Pinpoint the cell where the given text exists, returning its (X, Y) midpoint coordinate. 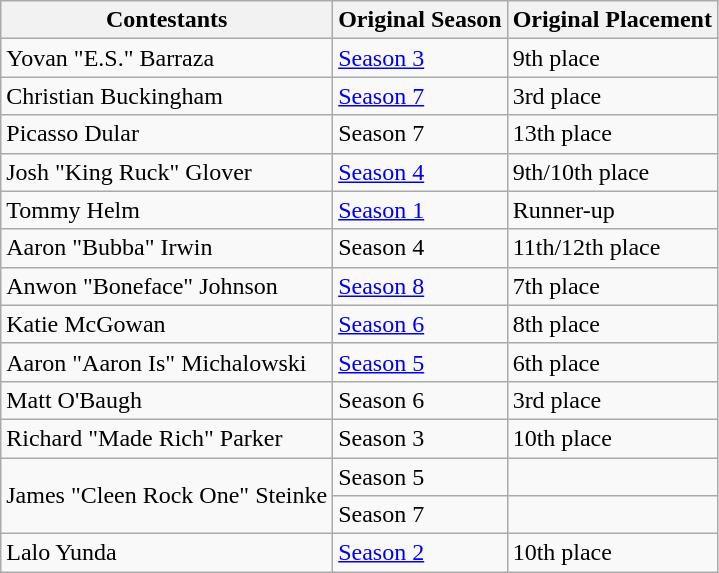
Season 2 (420, 553)
Richard "Made Rich" Parker (167, 438)
Picasso Dular (167, 134)
Tommy Helm (167, 210)
Anwon "Boneface" Johnson (167, 286)
James "Cleen Rock One" Steinke (167, 496)
Yovan "E.S." Barraza (167, 58)
Aaron "Aaron Is" Michalowski (167, 362)
Season 8 (420, 286)
Matt O'Baugh (167, 400)
8th place (612, 324)
Aaron "Bubba" Irwin (167, 248)
Katie McGowan (167, 324)
Christian Buckingham (167, 96)
7th place (612, 286)
Original Placement (612, 20)
9th place (612, 58)
Runner-up (612, 210)
Lalo Yunda (167, 553)
Season 1 (420, 210)
Contestants (167, 20)
6th place (612, 362)
13th place (612, 134)
11th/12th place (612, 248)
9th/10th place (612, 172)
Original Season (420, 20)
Josh "King Ruck" Glover (167, 172)
